Determine the (X, Y) coordinate at the center of the cell enclosing the given text.  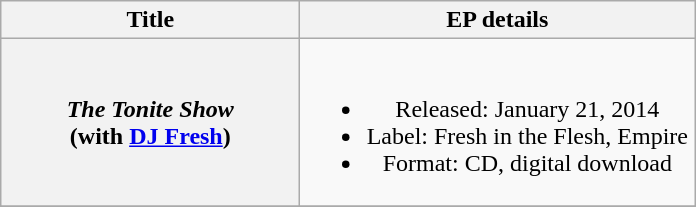
EP details (498, 20)
Title (150, 20)
The Tonite Show(with DJ Fresh) (150, 122)
Released: January 21, 2014Label: Fresh in the Flesh, EmpireFormat: CD, digital download (498, 122)
